Find where the given text appears and provide that cell's center as [X, Y] coordinate. 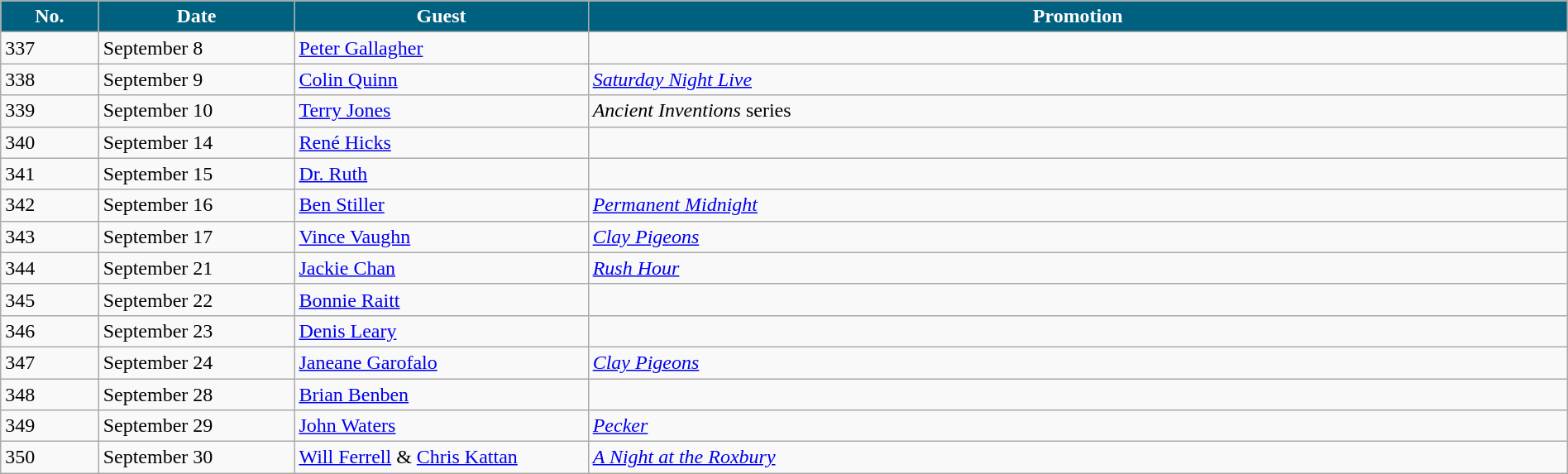
René Hicks [442, 142]
Ancient Inventions series [1078, 111]
Rush Hour [1078, 268]
Brian Benben [442, 395]
Permanent Midnight [1078, 205]
A Night at the Roxbury [1078, 457]
345 [50, 299]
September 22 [197, 299]
Guest [442, 17]
September 14 [197, 142]
Peter Gallagher [442, 48]
337 [50, 48]
342 [50, 205]
Ben Stiller [442, 205]
349 [50, 426]
347 [50, 362]
Promotion [1078, 17]
Jackie Chan [442, 268]
350 [50, 457]
338 [50, 79]
Bonnie Raitt [442, 299]
September 23 [197, 331]
September 10 [197, 111]
346 [50, 331]
Colin Quinn [442, 79]
September 30 [197, 457]
343 [50, 237]
Terry Jones [442, 111]
Will Ferrell & Chris Kattan [442, 457]
September 8 [197, 48]
340 [50, 142]
September 29 [197, 426]
348 [50, 395]
Date [197, 17]
John Waters [442, 426]
No. [50, 17]
September 28 [197, 395]
September 9 [197, 79]
344 [50, 268]
Denis Leary [442, 331]
Pecker [1078, 426]
Saturday Night Live [1078, 79]
Dr. Ruth [442, 174]
341 [50, 174]
September 17 [197, 237]
September 24 [197, 362]
September 21 [197, 268]
339 [50, 111]
September 15 [197, 174]
September 16 [197, 205]
Janeane Garofalo [442, 362]
Vince Vaughn [442, 237]
